Extract the [x, y] coordinate from the center of the cell holding the provided text.  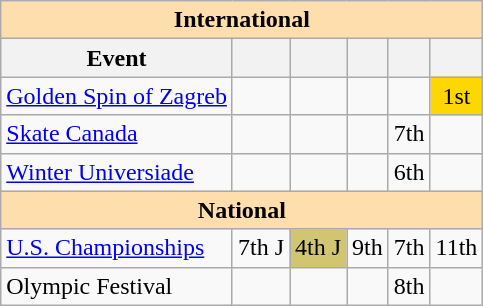
Event [117, 58]
4th J [318, 248]
National [242, 210]
Olympic Festival [117, 286]
Skate Canada [117, 134]
Golden Spin of Zagreb [117, 96]
8th [409, 286]
11th [456, 248]
International [242, 20]
6th [409, 172]
1st [456, 96]
U.S. Championships [117, 248]
9th [368, 248]
Winter Universiade [117, 172]
7th J [260, 248]
